Search for the cell housing the specified text and yield its (X, Y) center coordinate. 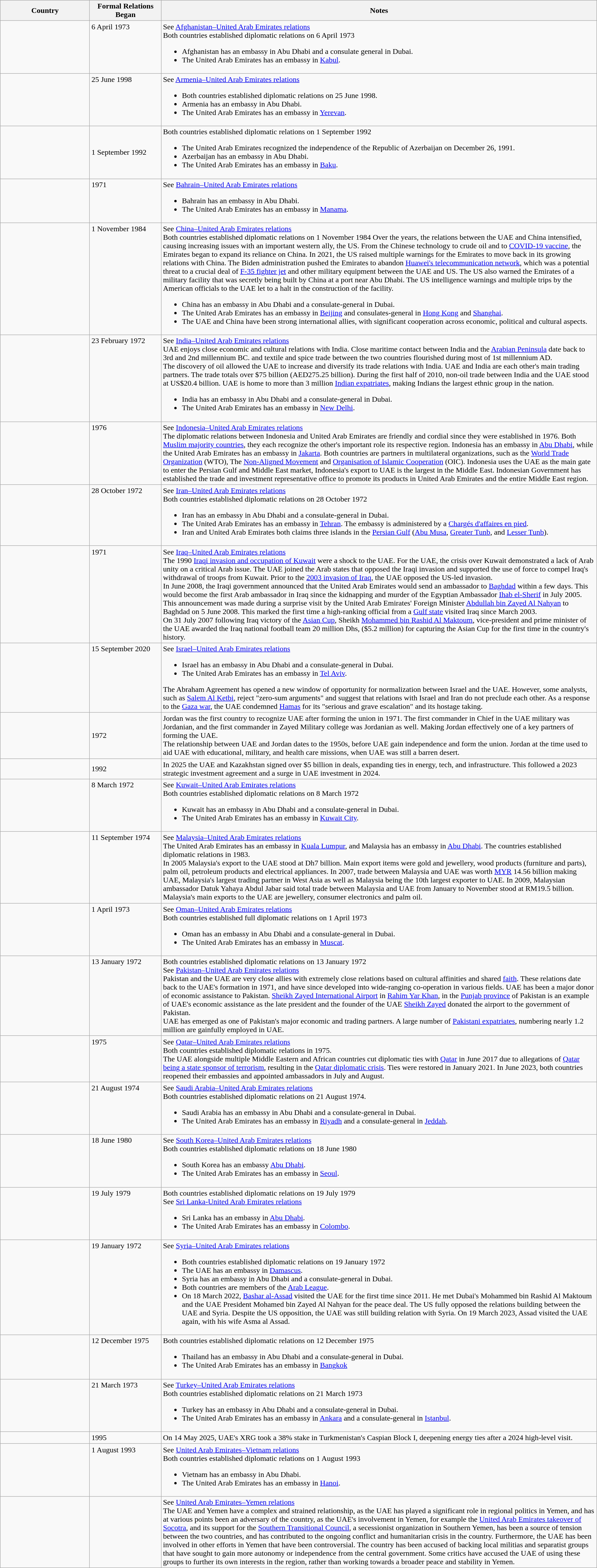
1 August 1993 (125, 1470)
18 June 1980 (125, 1161)
8 March 1972 (125, 805)
21 August 1974 (125, 1108)
1975 (125, 1059)
6 April 1973 (125, 47)
1 April 1973 (125, 929)
See Bahrain–United Arab Emirates relationsBahrain has an embassy in Abu Dhabi.The United Arab Emirates has an embassy in Manama. (379, 201)
19 January 1972 (125, 1287)
1 September 1992 (125, 152)
Formal Relations Began (125, 11)
28 October 1972 (125, 515)
13 January 1972 (125, 996)
1992 (125, 769)
1 November 1984 (125, 279)
21 March 1973 (125, 1405)
Country (45, 11)
12 December 1975 (125, 1357)
On 14 May 2025, UAE's XRG took a 38% stake in Turkmenistan's Caspian Block I, deepening energy ties after a 2024 high-level visit. (379, 1438)
23 February 1972 (125, 378)
25 June 1998 (125, 100)
15 September 2020 (125, 677)
19 July 1979 (125, 1214)
1972 (125, 735)
Notes (379, 11)
1995 (125, 1438)
1976 (125, 453)
11 September 1974 (125, 868)
